Return the (x, y) coordinate for the center point of the cell that contains the specified text.  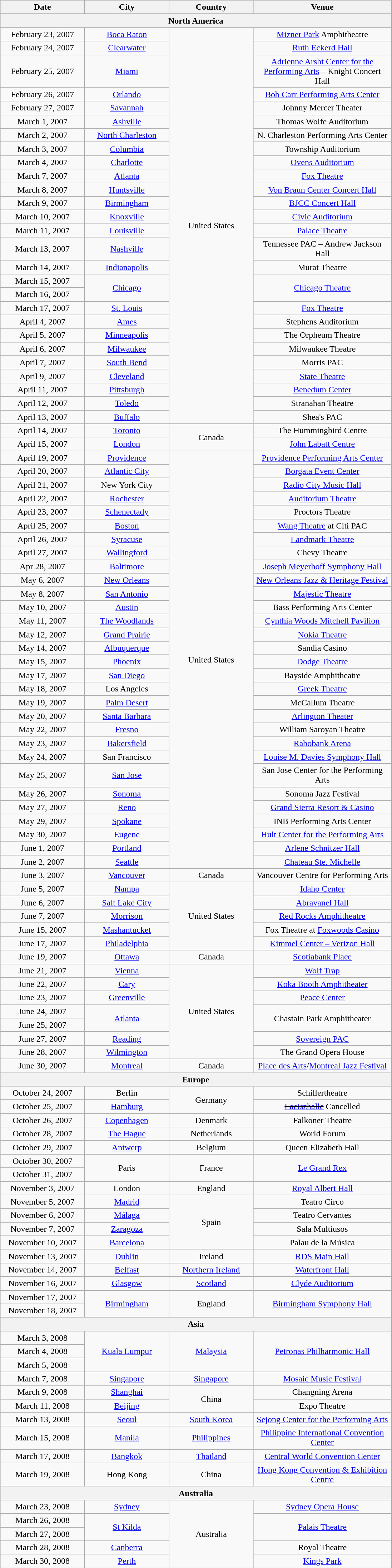
Palace Theatre (322, 230)
William Saroyan Theatre (322, 730)
Indianapolis (127, 267)
The Grand Opera House (322, 1052)
Landmark Theatre (322, 539)
April 14, 2007 (43, 431)
Toronto (127, 431)
Township Auditorium (322, 149)
Le Grand Rex (322, 1168)
New Orleans (127, 580)
Paris (127, 1168)
October 28, 2007 (43, 1134)
Baltimore (127, 566)
May 23, 2007 (43, 743)
April 12, 2007 (43, 403)
Petronas Philharmonic Hall (322, 1351)
Johnny Mercer Theater (322, 108)
April 22, 2007 (43, 498)
Copenhagen (127, 1120)
Chicago Theatre (322, 288)
May 29, 2007 (43, 821)
March 2, 2007 (43, 135)
Arlington Theater (322, 716)
Glasgow (127, 1283)
March 28, 2008 (43, 1548)
Charlotte (127, 162)
Wang Theatre at Citi PAC (322, 526)
Antwerp (127, 1147)
Germany (211, 1100)
April 11, 2007 (43, 389)
Berlin (127, 1093)
October 29, 2007 (43, 1147)
November 7, 2007 (43, 1229)
March 16, 2007 (43, 294)
November 17, 2007 (43, 1297)
Auditorium Theatre (322, 498)
Fresno (127, 730)
Morris PAC (322, 362)
May 19, 2007 (43, 703)
San Diego (127, 675)
Wilmington (127, 1052)
New Orleans Jazz & Heritage Festival (322, 580)
Albuquerque (127, 648)
Clearwater (127, 48)
Bangkok (127, 1456)
Schenectady (127, 512)
Shea's PAC (322, 417)
Sydney (127, 1507)
June 21, 2007 (43, 971)
Vancouver Centre for Performing Arts (322, 875)
Portland (127, 848)
Thomas Wolfe Auditorium (322, 121)
Country (211, 7)
Northern Ireland (211, 1270)
Cynthia Woods Mitchell Pavilion (322, 621)
Borgata Event Center (322, 471)
May 27, 2007 (43, 807)
North America (196, 21)
Chevy Theatre (322, 553)
June 23, 2007 (43, 998)
May 15, 2007 (43, 662)
Greek Theatre (322, 689)
Seoul (127, 1419)
St Kilda (127, 1527)
Louise M. Davies Symphony Hall (322, 757)
June 7, 2007 (43, 916)
Shanghai (127, 1392)
Knoxville (127, 217)
McCallum Theatre (322, 703)
Seattle (127, 862)
Stephens Auditorium (322, 322)
Von Braun Center Concert Hall (322, 190)
Bakersfield (127, 743)
Canberra (127, 1548)
Tennessee PAC – Andrew Jackson Hall (322, 249)
March 11, 2008 (43, 1406)
Nampa (127, 889)
Bass Performing Arts Center (322, 607)
Ashville (127, 121)
November 3, 2007 (43, 1188)
Denmark (211, 1120)
April 20, 2007 (43, 471)
March 7, 2007 (43, 176)
March 27, 2008 (43, 1534)
Date (43, 7)
November 16, 2007 (43, 1283)
Nokia Theatre (322, 634)
February 27, 2007 (43, 108)
Grand Prairie (127, 634)
Zaragoza (127, 1229)
May 11, 2007 (43, 621)
INB Performing Arts Center (322, 821)
World Forum (322, 1134)
Atlantic City (127, 471)
Chicago (127, 288)
Boston (127, 526)
April 19, 2007 (43, 458)
March 1, 2007 (43, 121)
March 30, 2008 (43, 1561)
San Antonio (127, 594)
Royal Theatre (322, 1548)
Koka Booth Amphitheater (322, 984)
Sonoma Jazz Festival (322, 794)
Minneapolis (127, 335)
New York City (127, 485)
June 24, 2007 (43, 1011)
Peace Center (322, 998)
June 19, 2007 (43, 957)
Belfast (127, 1270)
June 1, 2007 (43, 848)
Eugene (127, 834)
Philippines (211, 1438)
Palais Theatre (322, 1527)
The Hague (127, 1134)
Mizner Park Amphitheatre (322, 34)
Grand Sierra Resort & Casino (322, 807)
May 26, 2007 (43, 794)
Boca Raton (127, 34)
April 26, 2007 (43, 539)
Reading (127, 1038)
October 31, 2007 (43, 1175)
April 25, 2007 (43, 526)
Adrienne Arsht Center for the Performing Arts – Knight Concert Hall (322, 71)
February 23, 2007 (43, 34)
April 23, 2007 (43, 512)
November 10, 2007 (43, 1242)
Sala Multiusos (322, 1229)
March 4, 2007 (43, 162)
February 26, 2007 (43, 94)
Huntsville (127, 190)
Scotland (211, 1283)
Wallingford (127, 553)
March 9, 2007 (43, 203)
Barcelona (127, 1242)
March 3, 2007 (43, 149)
Wolf Trap (322, 971)
San Francisco (127, 757)
Sandia Casino (322, 648)
October 30, 2007 (43, 1161)
April 15, 2007 (43, 444)
John Labatt Centre (322, 444)
Austin (127, 607)
N. Charleston Performing Arts Center (322, 135)
Madrid (127, 1202)
France (211, 1168)
Toledo (127, 403)
Chastain Park Amphitheater (322, 1018)
November 6, 2007 (43, 1215)
June 27, 2007 (43, 1038)
Thailand (211, 1456)
The Woodlands (127, 621)
April 13, 2007 (43, 417)
San Jose (127, 775)
Mashantucket (127, 930)
Pittsburgh (127, 389)
March 5, 2008 (43, 1365)
North Charleston (127, 135)
South Korea (211, 1419)
May 25, 2007 (43, 775)
June 30, 2007 (43, 1066)
Ruth Eckerd Hall (322, 48)
Malaysia (211, 1351)
February 24, 2007 (43, 48)
Palau de la Música (322, 1242)
Philippine International Convention Center (322, 1438)
February 25, 2007 (43, 71)
Sonoma (127, 794)
June 28, 2007 (43, 1052)
Providence (127, 458)
Hong Kong Convention & Exhibition Centre (322, 1474)
Mosaic Music Festival (322, 1379)
Kings Park (322, 1561)
May 24, 2007 (43, 757)
May 22, 2007 (43, 730)
June 3, 2007 (43, 875)
November 18, 2007 (43, 1311)
Milwaukee (127, 349)
March 26, 2008 (43, 1520)
June 17, 2007 (43, 943)
November 14, 2007 (43, 1270)
Vancouver (127, 875)
March 8, 2007 (43, 190)
Ovens Auditorium (322, 162)
April 5, 2007 (43, 335)
RDS Main Hall (322, 1256)
Kuala Lumpur (127, 1351)
April 6, 2007 (43, 349)
Los Angeles (127, 689)
Santa Barbara (127, 716)
Spokane (127, 821)
Philadelphia (127, 943)
Stranahan Theatre (322, 403)
Scotiabank Place (322, 957)
June 15, 2007 (43, 930)
Savannah (127, 108)
May 6, 2007 (43, 580)
Syracuse (127, 539)
October 25, 2007 (43, 1107)
Palm Desert (127, 703)
Sovereign PAC (322, 1038)
Vienna (127, 971)
Ottawa (127, 957)
March 7, 2008 (43, 1379)
Idaho Center (322, 889)
Arlene Schnitzer Hall (322, 848)
Expo Theatre (322, 1406)
June 25, 2007 (43, 1025)
Changning Arena (322, 1392)
Sejong Center for the Performing Arts (322, 1419)
Ireland (211, 1256)
Proctors Theatre (322, 512)
March 15, 2007 (43, 281)
April 9, 2007 (43, 376)
June 6, 2007 (43, 903)
Providence Performing Arts Center (322, 458)
Málaga (127, 1215)
Kimmel Center – Verizon Hall (322, 943)
Hamburg (127, 1107)
State Theatre (322, 376)
March 19, 2008 (43, 1474)
Teatro Cervantes (322, 1215)
Queen Elizabeth Hall (322, 1147)
South Bend (127, 362)
March 13, 2008 (43, 1419)
Dublin (127, 1256)
May 12, 2007 (43, 634)
Reno (127, 807)
March 14, 2007 (43, 267)
Benedum Center (322, 389)
Morrison (127, 916)
Clyde Auditorium (322, 1283)
City (127, 7)
Sydney Opera House (322, 1507)
Schillertheatre (322, 1093)
Phoenix (127, 662)
October 26, 2007 (43, 1120)
May 14, 2007 (43, 648)
Manila (127, 1438)
Ames (127, 322)
Asia (196, 1324)
March 11, 2007 (43, 230)
March 17, 2007 (43, 308)
Venue (322, 7)
Salt Lake City (127, 903)
St. Louis (127, 308)
Abravanel Hall (322, 903)
Miami (127, 71)
Orlando (127, 94)
Spain (211, 1222)
Joseph Meyerhoff Symphony Hall (322, 566)
Milwaukee Theatre (322, 349)
Greenville (127, 998)
April 4, 2007 (43, 322)
May 10, 2007 (43, 607)
Perth (127, 1561)
Civic Auditorium (322, 217)
Nashville (127, 249)
April 21, 2007 (43, 485)
Chateau Ste. Michelle (322, 862)
Waterfront Hall (322, 1270)
San Jose Center for the Performing Arts (322, 775)
Hong Kong (127, 1474)
Laeiszhalle Cancelled (322, 1107)
June 22, 2007 (43, 984)
Falkoner Theatre (322, 1120)
Dodge Theatre (322, 662)
March 15, 2008 (43, 1438)
The Hummingbird Centre (322, 431)
Beijing (127, 1406)
November 13, 2007 (43, 1256)
March 23, 2008 (43, 1507)
November 5, 2007 (43, 1202)
May 17, 2007 (43, 675)
May 30, 2007 (43, 834)
Buffalo (127, 417)
Murat Theatre (322, 267)
March 10, 2007 (43, 217)
Teatro Circo (322, 1202)
May 20, 2007 (43, 716)
Netherlands (211, 1134)
The Orpheum Theatre (322, 335)
Columbia (127, 149)
March 4, 2008 (43, 1351)
March 9, 2008 (43, 1392)
BJCC Concert Hall (322, 203)
March 3, 2008 (43, 1338)
Red Rocks Amphitheatre (322, 916)
October 24, 2007 (43, 1093)
Radio City Music Hall (322, 485)
Cleveland (127, 376)
Cary (127, 984)
May 8, 2007 (43, 594)
March 17, 2008 (43, 1456)
Birmingham Symphony Hall (322, 1304)
Central World Convention Center (322, 1456)
March 13, 2007 (43, 249)
Place des Arts/Montreal Jazz Festival (322, 1066)
June 5, 2007 (43, 889)
Apr 28, 2007 (43, 566)
Majestic Theatre (322, 594)
Rochester (127, 498)
April 7, 2007 (43, 362)
Rabobank Arena (322, 743)
Bayside Amphitheatre (322, 675)
Louisville (127, 230)
Royal Albert Hall (322, 1188)
Europe (196, 1080)
May 18, 2007 (43, 689)
Belgium (211, 1147)
Fox Theatre at Foxwoods Casino (322, 930)
April 27, 2007 (43, 553)
Hult Center for the Performing Arts (322, 834)
Montreal (127, 1066)
Bob Carr Performing Arts Center (322, 94)
June 2, 2007 (43, 862)
